Identify which cell holds the provided text, then report its [X, Y] central coordinate. 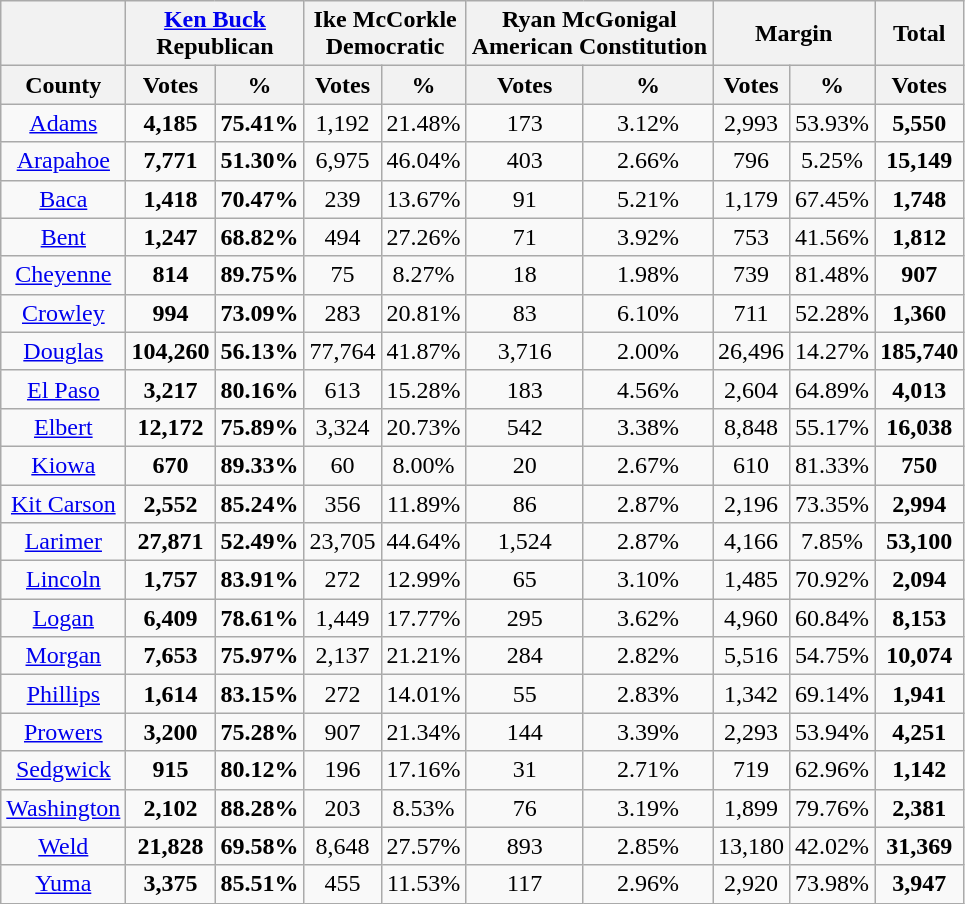
64.89% [832, 389]
81.33% [832, 465]
4,185 [170, 123]
Morgan [64, 656]
16,038 [920, 427]
70.47% [260, 199]
81.48% [832, 275]
6,409 [170, 618]
3.12% [648, 123]
494 [342, 237]
52.49% [260, 542]
73.09% [260, 313]
20.81% [424, 313]
75 [342, 275]
Douglas [64, 351]
2,993 [752, 123]
86 [524, 503]
51.30% [260, 161]
2.71% [648, 770]
Ike McCorkleDemocratic [385, 34]
79.76% [832, 808]
20 [524, 465]
8.27% [424, 275]
1,449 [342, 618]
5,550 [920, 123]
67.45% [832, 199]
21.48% [424, 123]
196 [342, 770]
8,648 [342, 846]
17.16% [424, 770]
27.57% [424, 846]
76 [524, 808]
27,871 [170, 542]
1.98% [648, 275]
14.01% [424, 694]
1,142 [920, 770]
Kiowa [64, 465]
1,192 [342, 123]
56.13% [260, 351]
2,102 [170, 808]
12.99% [424, 580]
62.96% [832, 770]
23,705 [342, 542]
893 [524, 846]
91 [524, 199]
2,196 [752, 503]
73.35% [832, 503]
15.28% [424, 389]
77,764 [342, 351]
68.82% [260, 237]
403 [524, 161]
69.14% [832, 694]
89.33% [260, 465]
3.10% [648, 580]
53.94% [832, 732]
6,975 [342, 161]
31 [524, 770]
2,552 [170, 503]
1,899 [752, 808]
8,153 [920, 618]
2.82% [648, 656]
55 [524, 694]
173 [524, 123]
3.19% [648, 808]
7,771 [170, 161]
Crowley [64, 313]
3,375 [170, 884]
80.16% [260, 389]
455 [342, 884]
1,941 [920, 694]
75.28% [260, 732]
Ken BuckRepublican [215, 34]
613 [342, 389]
3.62% [648, 618]
26,496 [752, 351]
4.56% [648, 389]
53.93% [832, 123]
20.73% [424, 427]
Phillips [64, 694]
117 [524, 884]
5.25% [832, 161]
69.58% [260, 846]
41.56% [832, 237]
295 [524, 618]
1,524 [524, 542]
2,920 [752, 884]
3.92% [648, 237]
8.53% [424, 808]
85.51% [260, 884]
3.38% [648, 427]
356 [342, 503]
13,180 [752, 846]
284 [524, 656]
13.67% [424, 199]
Total [920, 34]
Baca [64, 199]
2,293 [752, 732]
Cheyenne [64, 275]
1,179 [752, 199]
994 [170, 313]
Weld [64, 846]
44.64% [424, 542]
11.53% [424, 884]
796 [752, 161]
65 [524, 580]
739 [752, 275]
185,740 [920, 351]
21.34% [424, 732]
53,100 [920, 542]
3,217 [170, 389]
Arapahoe [64, 161]
89.75% [260, 275]
27.26% [424, 237]
4,013 [920, 389]
719 [752, 770]
83.91% [260, 580]
54.75% [832, 656]
4,960 [752, 618]
Elbert [64, 427]
2.85% [648, 846]
1,812 [920, 237]
Yuma [64, 884]
4,251 [920, 732]
1,360 [920, 313]
Lincoln [64, 580]
3,947 [920, 884]
4,166 [752, 542]
18 [524, 275]
203 [342, 808]
3,324 [342, 427]
753 [752, 237]
75.97% [260, 656]
3,716 [524, 351]
8,848 [752, 427]
1,485 [752, 580]
12,172 [170, 427]
Logan [64, 618]
2.00% [648, 351]
2,094 [920, 580]
Sedgwick [64, 770]
83 [524, 313]
Bent [64, 237]
County [64, 85]
75.89% [260, 427]
Kit Carson [64, 503]
80.12% [260, 770]
Prowers [64, 732]
7.85% [832, 542]
915 [170, 770]
Ryan McGonigalAmerican Constitution [589, 34]
144 [524, 732]
2.66% [648, 161]
14.27% [832, 351]
1,614 [170, 694]
2.96% [648, 884]
610 [752, 465]
Larimer [64, 542]
2.67% [648, 465]
8.00% [424, 465]
3.39% [648, 732]
83.15% [260, 694]
21.21% [424, 656]
2,137 [342, 656]
31,369 [920, 846]
85.24% [260, 503]
60 [342, 465]
6.10% [648, 313]
239 [342, 199]
183 [524, 389]
El Paso [64, 389]
73.98% [832, 884]
Washington [64, 808]
2.83% [648, 694]
55.17% [832, 427]
104,260 [170, 351]
1,342 [752, 694]
78.61% [260, 618]
5,516 [752, 656]
10,074 [920, 656]
7,653 [170, 656]
88.28% [260, 808]
52.28% [832, 313]
41.87% [424, 351]
814 [170, 275]
11.89% [424, 503]
1,748 [920, 199]
1,418 [170, 199]
1,247 [170, 237]
1,757 [170, 580]
60.84% [832, 618]
70.92% [832, 580]
46.04% [424, 161]
Adams [64, 123]
670 [170, 465]
2,604 [752, 389]
21,828 [170, 846]
75.41% [260, 123]
711 [752, 313]
Margin [794, 34]
3,200 [170, 732]
2,381 [920, 808]
5.21% [648, 199]
750 [920, 465]
15,149 [920, 161]
2,994 [920, 503]
283 [342, 313]
17.77% [424, 618]
42.02% [832, 846]
71 [524, 237]
542 [524, 427]
